Determine the (x, y) coordinate at the center of the cell enclosing the given text.  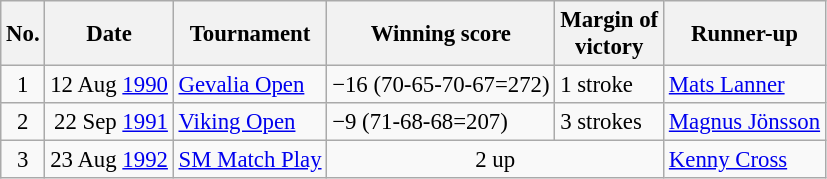
−9 (71-68-68=207) (441, 122)
23 Aug 1992 (109, 160)
Mats Lanner (745, 85)
Winning score (441, 34)
1 (23, 85)
Date (109, 34)
3 (23, 160)
2 (23, 122)
22 Sep 1991 (109, 122)
No. (23, 34)
Margin ofvictory (610, 34)
Viking Open (250, 122)
12 Aug 1990 (109, 85)
−16 (70-65-70-67=272) (441, 85)
3 strokes (610, 122)
1 stroke (610, 85)
Kenny Cross (745, 160)
Runner-up (745, 34)
Tournament (250, 34)
Magnus Jönsson (745, 122)
Gevalia Open (250, 85)
SM Match Play (250, 160)
2 up (496, 160)
